Scan for the cell matching the given text and deliver its (x, y) coordinate at center. 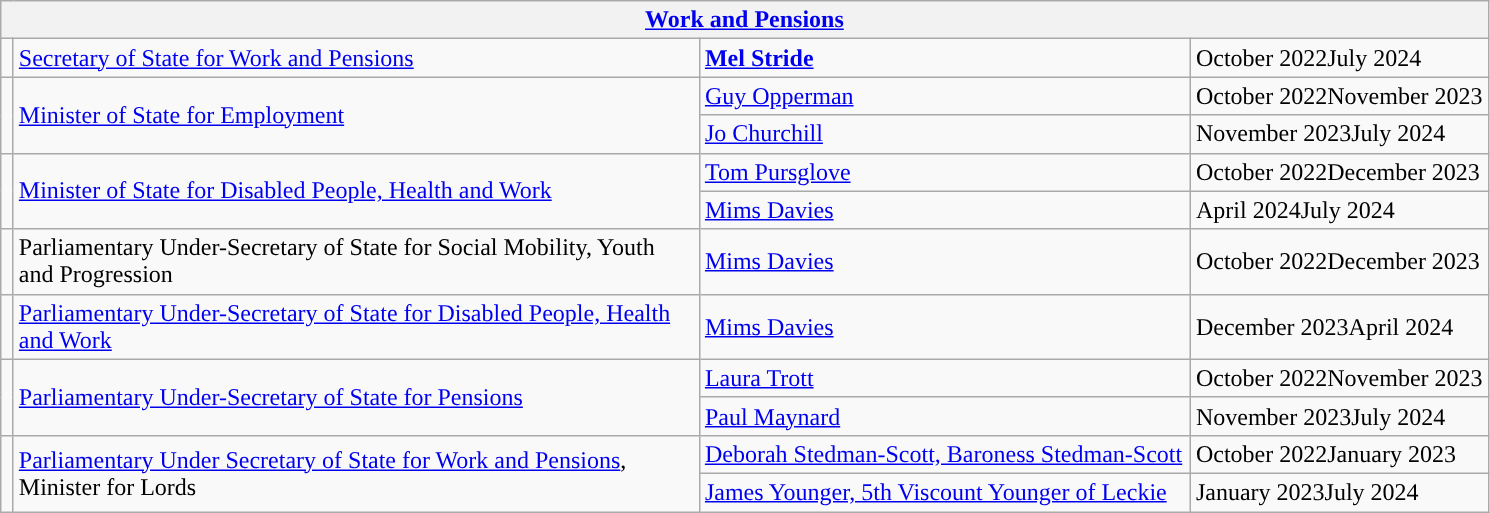
January 2023July 2024 (1339, 492)
Mel Stride (944, 58)
October 2022January 2023 (1339, 454)
James Younger, 5th Viscount Younger of Leckie (944, 492)
Parliamentary Under-Secretary of State for Social Mobility, Youth and Progression (356, 262)
October 2022July 2024 (1339, 58)
Secretary of State for Work and Pensions (356, 58)
Deborah Stedman-Scott, Baroness Stedman-Scott (944, 454)
December 2023April 2024 (1339, 326)
Work and Pensions (744, 20)
Minister of State for Employment (356, 115)
Guy Opperman (944, 96)
Minister of State for Disabled People, Health and Work (356, 191)
Parliamentary Under Secretary of State for Work and Pensions, Minister for Lords (356, 473)
Tom Pursglove (944, 172)
Parliamentary Under-Secretary of State for Pensions (356, 397)
April 2024July 2024 (1339, 210)
Laura Trott (944, 378)
Paul Maynard (944, 416)
Jo Churchill (944, 134)
Parliamentary Under-Secretary of State for Disabled People, Health and Work (356, 326)
